Output the [x, y] coordinate of the center of the cell containing the given text.  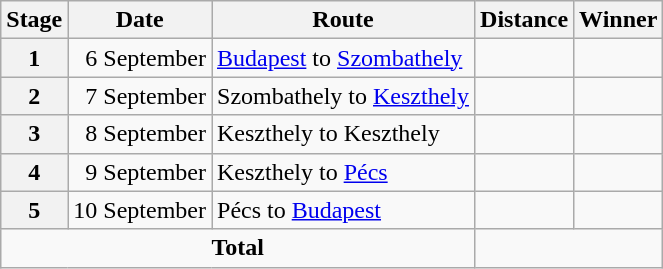
Budapest to Szombathely [344, 58]
10 September [140, 210]
Keszthely to Pécs [344, 172]
5 [34, 210]
Winner [618, 20]
Stage [34, 20]
Keszthely to Keszthely [344, 134]
Distance [524, 20]
Route [344, 20]
7 September [140, 96]
9 September [140, 172]
Total [238, 248]
4 [34, 172]
1 [34, 58]
8 September [140, 134]
2 [34, 96]
Szombathely to Keszthely [344, 96]
6 September [140, 58]
Date [140, 20]
Pécs to Budapest [344, 210]
3 [34, 134]
